Search for the cell housing the specified text and yield its (x, y) center coordinate. 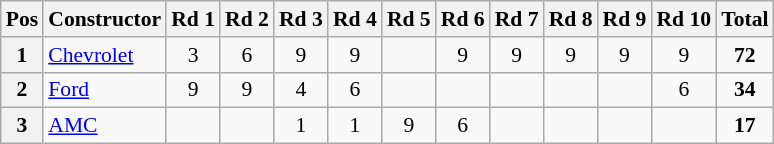
Rd 9 (625, 19)
Rd 6 (463, 19)
Total (744, 19)
34 (744, 90)
72 (744, 55)
Rd 10 (684, 19)
17 (744, 126)
Rd 7 (517, 19)
Rd 4 (355, 19)
Rd 5 (409, 19)
2 (22, 90)
Constructor (104, 19)
Chevrolet (104, 55)
Pos (22, 19)
Rd 8 (571, 19)
4 (301, 90)
Ford (104, 90)
Rd 3 (301, 19)
Rd 1 (193, 19)
Rd 2 (247, 19)
AMC (104, 126)
